Extract the [X, Y] coordinate from the center of the cell holding the provided text.  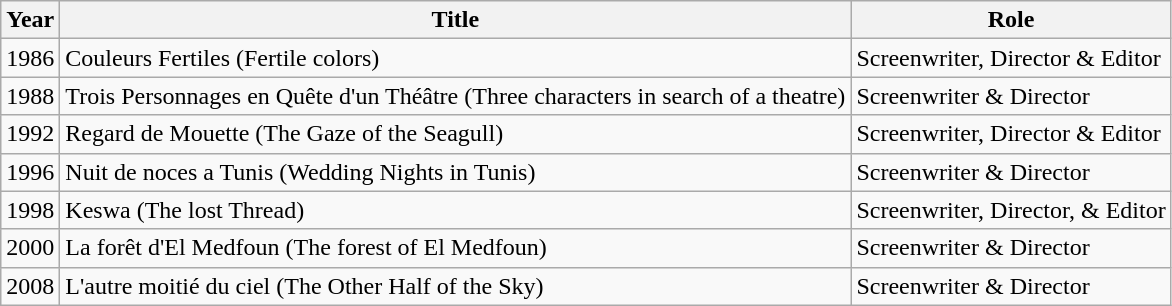
Regard de Mouette (The Gaze of the Seagull) [456, 134]
1988 [30, 96]
Role [1011, 20]
L'autre moitié du ciel (The Other Half of the Sky) [456, 286]
Title [456, 20]
1986 [30, 58]
Screenwriter, Director, & Editor [1011, 210]
Keswa (The lost Thread) [456, 210]
2008 [30, 286]
2000 [30, 248]
La forêt d'El Medfoun (The forest of El Medfoun) [456, 248]
Nuit de noces a Tunis (Wedding Nights in Tunis) [456, 172]
Couleurs Fertiles (Fertile colors) [456, 58]
Trois Personnages en Quête d'un Théâtre (Three characters in search of a theatre) [456, 96]
Year [30, 20]
1998 [30, 210]
1992 [30, 134]
1996 [30, 172]
